Pinpoint the cell where the given text exists, returning its (X, Y) midpoint coordinate. 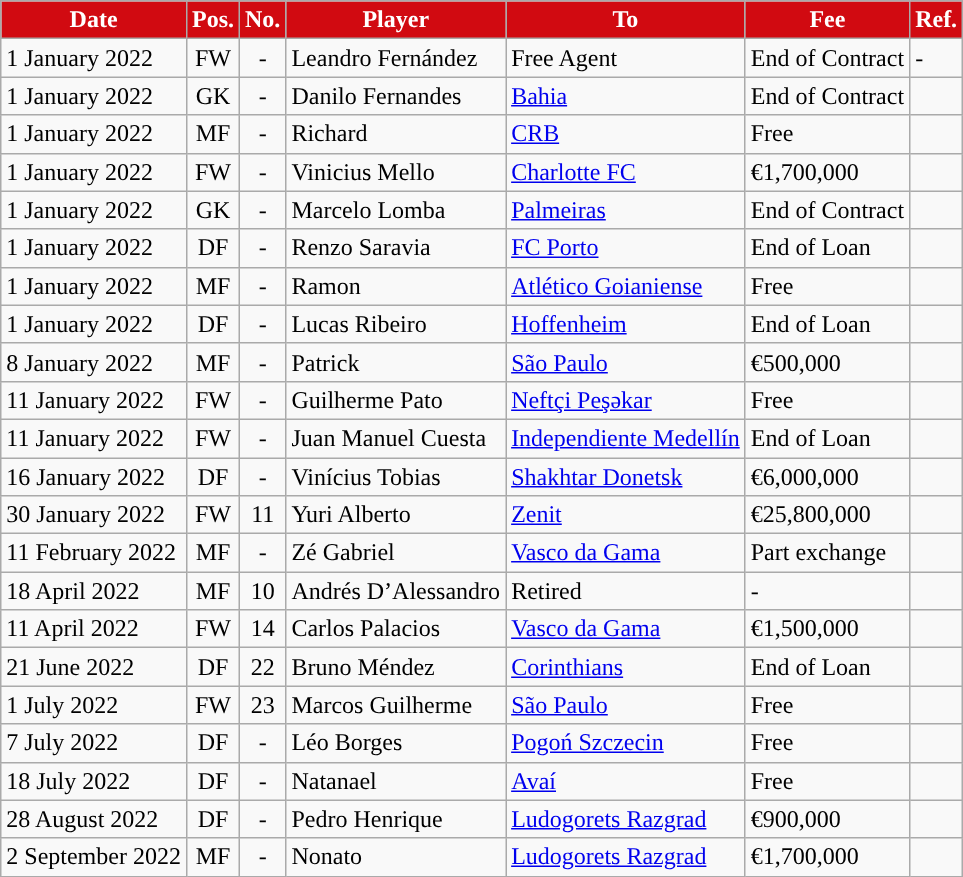
To (626, 20)
Marcos Guilherme (396, 705)
Zenit (626, 515)
Avaí (626, 781)
€6,000,000 (827, 477)
Free Agent (626, 58)
Corinthians (626, 667)
23 (263, 705)
€500,000 (827, 362)
Bruno Méndez (396, 667)
CRB (626, 134)
Richard (396, 134)
FC Porto (626, 248)
Danilo Fernandes (396, 96)
11 February 2022 (94, 553)
30 January 2022 (94, 515)
No. (263, 20)
Player (396, 20)
16 January 2022 (94, 477)
1 July 2022 (94, 705)
Marcelo Lomba (396, 210)
Retired (626, 591)
Ramon (396, 286)
Lucas Ribeiro (396, 324)
Pedro Henrique (396, 819)
Independiente Medellín (626, 438)
€1,500,000 (827, 629)
Bahia (626, 96)
Patrick (396, 362)
22 (263, 667)
14 (263, 629)
18 July 2022 (94, 781)
€25,800,000 (827, 515)
Ref. (936, 20)
Part exchange (827, 553)
Andrés D’Alessandro (396, 591)
Charlotte FC (626, 172)
Guilherme Pato (396, 400)
Pos. (212, 20)
28 August 2022 (94, 819)
Carlos Palacios (396, 629)
Vinicius Mello (396, 172)
Zé Gabriel (396, 553)
Léo Borges (396, 743)
Vinícius Tobias (396, 477)
11 (263, 515)
2 September 2022 (94, 857)
8 January 2022 (94, 362)
7 July 2022 (94, 743)
Pogoń Szczecin (626, 743)
21 June 2022 (94, 667)
10 (263, 591)
Juan Manuel Cuesta (396, 438)
Palmeiras (626, 210)
Neftçi Peşəkar (626, 400)
Atlético Goianiense (626, 286)
Date (94, 20)
Yuri Alberto (396, 515)
Natanael (396, 781)
€900,000 (827, 819)
Hoffenheim (626, 324)
11 April 2022 (94, 629)
Fee (827, 20)
18 April 2022 (94, 591)
Leandro Fernández (396, 58)
Shakhtar Donetsk (626, 477)
Renzo Saravia (396, 248)
Nonato (396, 857)
